Locate the cell with the specified text and output its [X, Y] center coordinate. 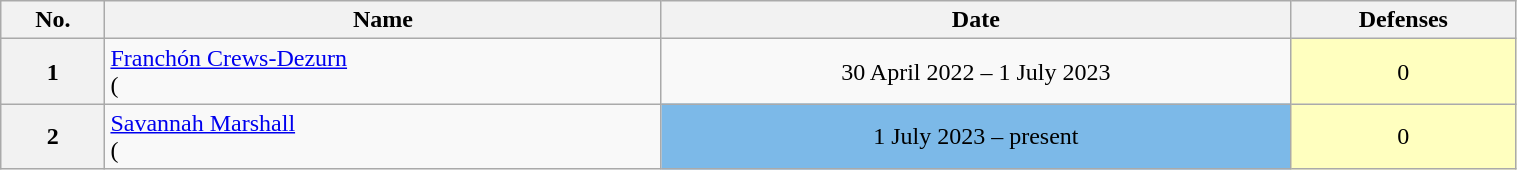
Franchón Crews-Dezurn( [383, 72]
No. [53, 20]
30 April 2022 – 1 July 2023 [976, 72]
Savannah Marshall( [383, 136]
1 [53, 72]
Date [976, 20]
2 [53, 136]
Name [383, 20]
Defenses [1404, 20]
1 July 2023 – present [976, 136]
